For the text-containing cell, return its midpoint in (X, Y) coordinate format. 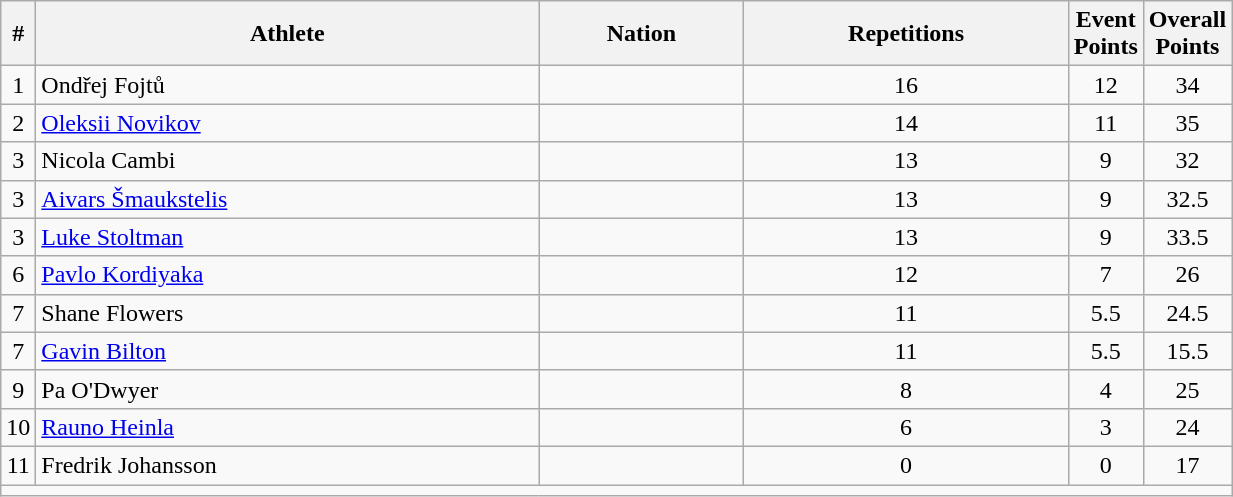
# (18, 34)
Athlete (288, 34)
16 (906, 85)
Rauno Heinla (288, 427)
25 (1187, 389)
35 (1187, 123)
17 (1187, 465)
4 (1106, 389)
24.5 (1187, 313)
34 (1187, 85)
Pavlo Kordiyaka (288, 275)
Ondřej Fojtů (288, 85)
Event Points (1106, 34)
32 (1187, 161)
Nicola Cambi (288, 161)
Shane Flowers (288, 313)
26 (1187, 275)
Repetitions (906, 34)
Pa O'Dwyer (288, 389)
1 (18, 85)
Overall Points (1187, 34)
8 (906, 389)
2 (18, 123)
24 (1187, 427)
33.5 (1187, 237)
Aivars Šmaukstelis (288, 199)
32.5 (1187, 199)
14 (906, 123)
10 (18, 427)
Luke Stoltman (288, 237)
15.5 (1187, 351)
Gavin Bilton (288, 351)
Oleksii Novikov (288, 123)
Nation (642, 34)
Fredrik Johansson (288, 465)
